For the text-containing cell, return its midpoint in [x, y] coordinate format. 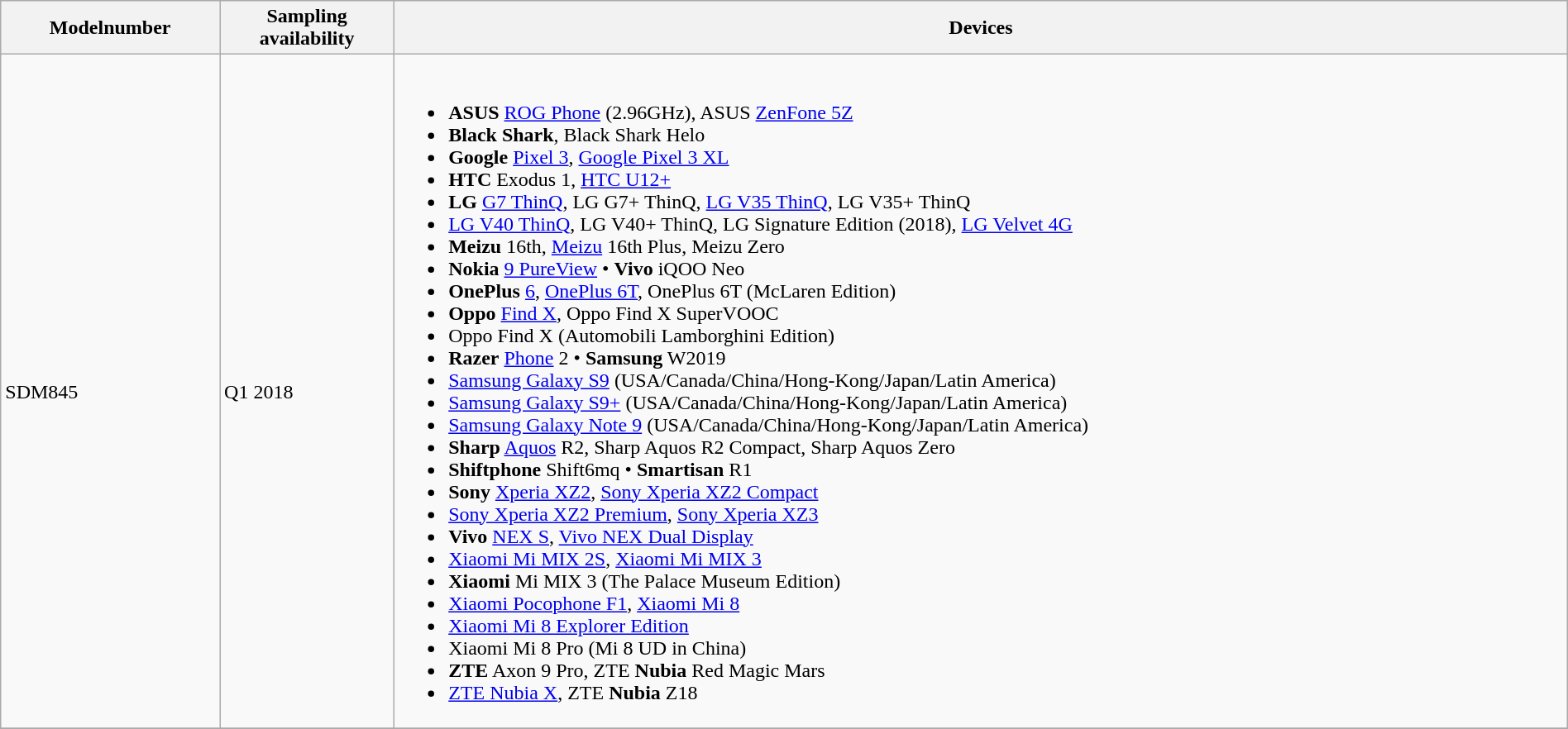
Modelnumber [111, 28]
SDM845 [111, 392]
Devices [981, 28]
Samplingavailability [308, 28]
Q1 2018 [308, 392]
